Scan for the cell matching the given text and deliver its [X, Y] coordinate at center. 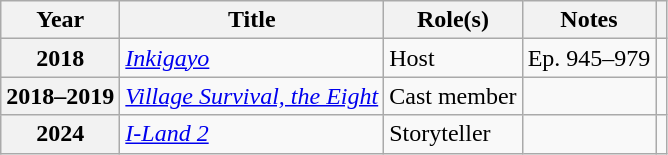
Title [252, 20]
2024 [60, 134]
I-Land 2 [252, 134]
Inkigayo [252, 58]
Host [453, 58]
2018–2019 [60, 96]
Village Survival, the Eight [252, 96]
2018 [60, 58]
Ep. 945–979 [589, 58]
Cast member [453, 96]
Year [60, 20]
Storyteller [453, 134]
Role(s) [453, 20]
Notes [589, 20]
